Identify which cell holds the provided text, then report its [x, y] central coordinate. 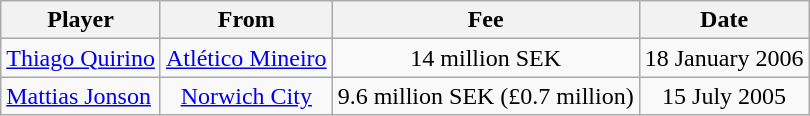
14 million SEK [486, 58]
Date [724, 20]
18 January 2006 [724, 58]
Mattias Jonson [81, 96]
15 July 2005 [724, 96]
Atlético Mineiro [246, 58]
Norwich City [246, 96]
Fee [486, 20]
Player [81, 20]
From [246, 20]
Thiago Quirino [81, 58]
9.6 million SEK (£0.7 million) [486, 96]
